Output the [x, y] coordinate of the center of the cell containing the given text.  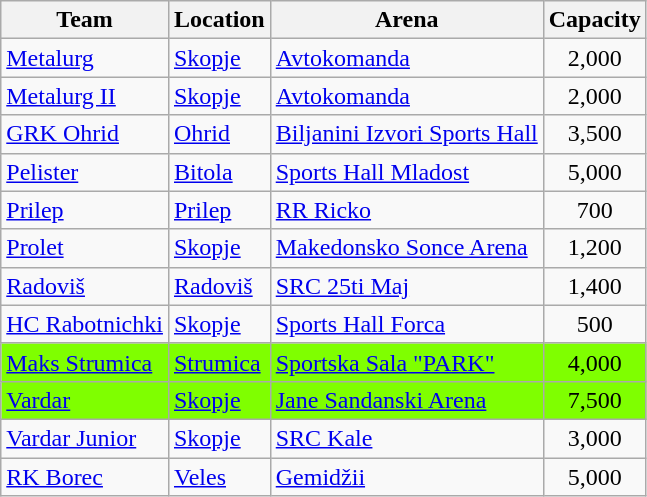
Sportska Sala "PARK" [406, 362]
Location [219, 20]
3,000 [594, 438]
Vardar [85, 400]
700 [594, 210]
500 [594, 324]
Biljanini Izvori Sports Hall [406, 134]
RK Borec [85, 477]
1,400 [594, 286]
Pelister [85, 172]
Sports Hall Forca [406, 324]
HC Rabotnichki [85, 324]
Metalurg II [85, 96]
Vardar Junior [85, 438]
Veles [219, 477]
Arena [406, 20]
RR Ricko [406, 210]
4,000 [594, 362]
Maks Strumica [85, 362]
7,500 [594, 400]
SRC Kale [406, 438]
Ohrid [219, 134]
SRC 25ti Maj [406, 286]
Prolet [85, 248]
Makedonsko Sonce Arena [406, 248]
Team [85, 20]
Sports Hall Mladost [406, 172]
Bitola [219, 172]
1,200 [594, 248]
Metalurg [85, 58]
Strumica [219, 362]
GRK Ohrid [85, 134]
Capacity [594, 20]
3,500 [594, 134]
Gemidžii [406, 477]
Jane Sandanski Arena [406, 400]
